Provide the [X, Y] coordinate of the cell's center where the given text is located.  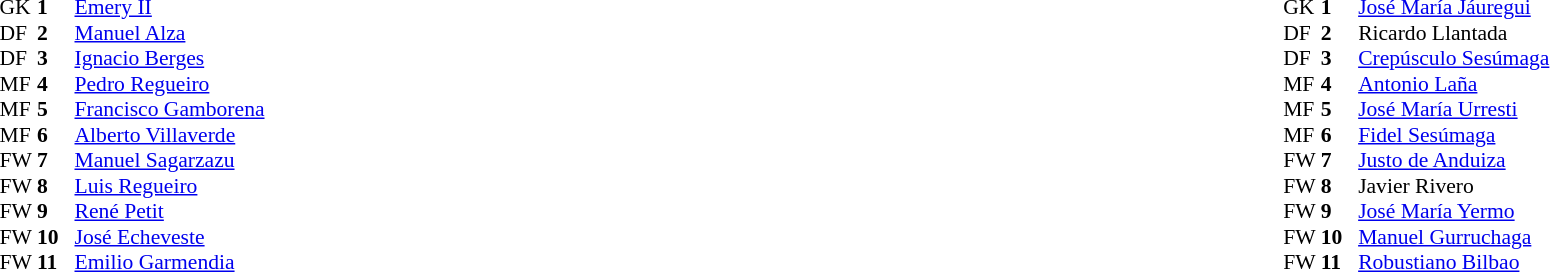
Javier Rivero [1454, 186]
Manuel Sagarzazu [169, 161]
Luis Regueiro [169, 186]
Manuel Gurruchaga [1454, 237]
Manuel Alza [169, 33]
Justo de Anduiza [1454, 161]
Francisco Gamborena [169, 109]
José María Urresti [1454, 109]
José María Yermo [1454, 211]
José Echeveste [169, 237]
René Petit [169, 211]
Fidel Sesúmaga [1454, 135]
Pedro Regueiro [169, 84]
Ricardo Llantada [1454, 33]
Crepúsculo Sesúmaga [1454, 59]
Alberto Villaverde [169, 135]
Ignacio Berges [169, 59]
Antonio Laña [1454, 84]
